Search for the cell housing the specified text and yield its [x, y] center coordinate. 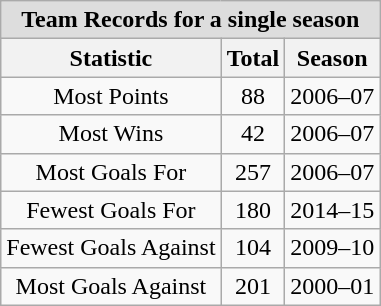
88 [253, 96]
Team Records for a single season [190, 20]
Most Goals For [111, 172]
2014–15 [332, 210]
Total [253, 58]
Most Goals Against [111, 286]
257 [253, 172]
Statistic [111, 58]
Season [332, 58]
180 [253, 210]
Fewest Goals For [111, 210]
2000–01 [332, 286]
42 [253, 134]
201 [253, 286]
2009–10 [332, 248]
104 [253, 248]
Fewest Goals Against [111, 248]
Most Points [111, 96]
Most Wins [111, 134]
